Capture the cell that displays the provided text and extract its [x, y] central coordinate. 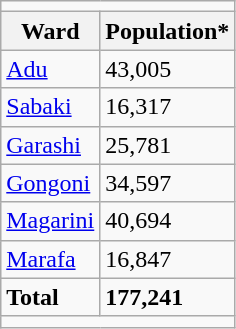
Gongoni [50, 183]
34,597 [168, 183]
Marafa [50, 259]
Sabaki [50, 107]
Garashi [50, 145]
16,847 [168, 259]
43,005 [168, 69]
40,694 [168, 221]
25,781 [168, 145]
Magarini [50, 221]
Population* [168, 31]
Adu [50, 69]
16,317 [168, 107]
177,241 [168, 297]
Total [50, 297]
Ward [50, 31]
